Scan for the cell matching the given text and deliver its [X, Y] coordinate at center. 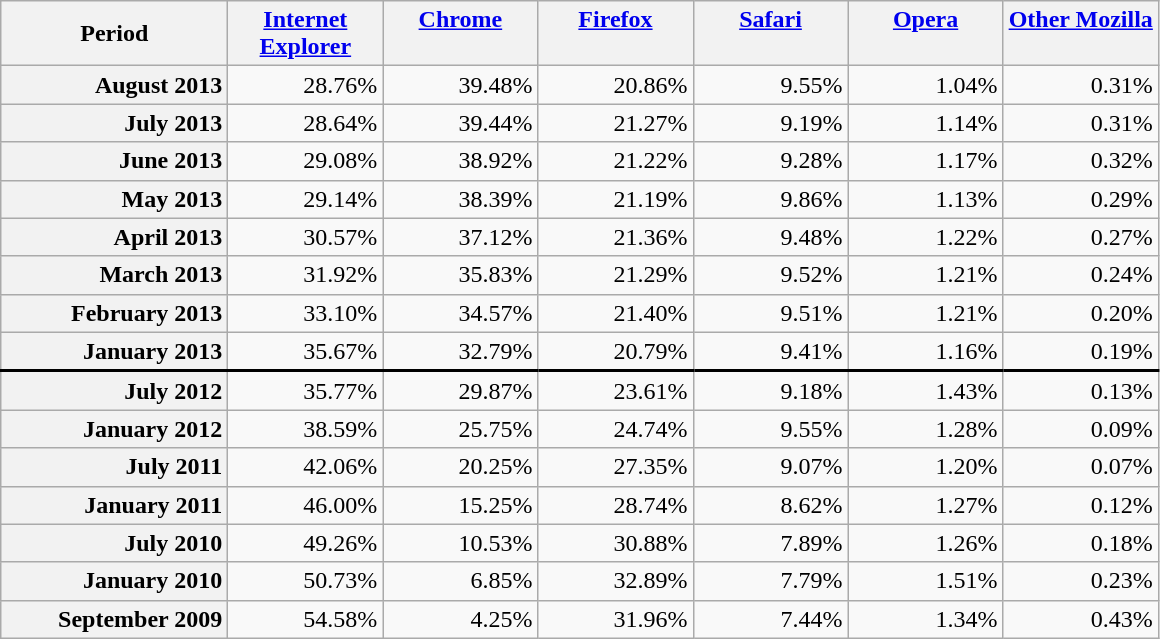
49.26% [306, 543]
28.74% [616, 505]
10.53% [460, 543]
25.75% [460, 429]
37.12% [460, 237]
21.27% [616, 123]
1.04% [926, 85]
0.19% [1080, 352]
January 2012 [114, 429]
9.86% [770, 199]
September 2009 [114, 619]
January 2013 [114, 352]
0.27% [1080, 237]
20.86% [616, 85]
0.29% [1080, 199]
20.79% [616, 352]
1.20% [926, 467]
January 2011 [114, 505]
Opera [926, 34]
1.28% [926, 429]
29.08% [306, 161]
21.36% [616, 237]
21.19% [616, 199]
38.39% [460, 199]
0.32% [1080, 161]
28.64% [306, 123]
6.85% [460, 581]
27.35% [616, 467]
0.09% [1080, 429]
Safari [770, 34]
42.06% [306, 467]
9.28% [770, 161]
32.79% [460, 352]
Chrome [460, 34]
9.18% [770, 390]
April 2013 [114, 237]
24.74% [616, 429]
35.67% [306, 352]
1.27% [926, 505]
June 2013 [114, 161]
9.07% [770, 467]
1.22% [926, 237]
January 2010 [114, 581]
4.25% [460, 619]
0.23% [1080, 581]
9.52% [770, 275]
Period [114, 34]
38.92% [460, 161]
30.57% [306, 237]
29.87% [460, 390]
50.73% [306, 581]
July 2010 [114, 543]
9.51% [770, 313]
35.77% [306, 390]
7.89% [770, 543]
0.20% [1080, 313]
9.41% [770, 352]
1.26% [926, 543]
Other Mozilla [1080, 34]
20.25% [460, 467]
21.22% [616, 161]
21.29% [616, 275]
1.51% [926, 581]
8.62% [770, 505]
39.48% [460, 85]
39.44% [460, 123]
30.88% [616, 543]
33.10% [306, 313]
August 2013 [114, 85]
1.17% [926, 161]
15.25% [460, 505]
0.18% [1080, 543]
9.48% [770, 237]
July 2011 [114, 467]
21.40% [616, 313]
0.12% [1080, 505]
54.58% [306, 619]
March 2013 [114, 275]
0.24% [1080, 275]
February 2013 [114, 313]
7.79% [770, 581]
InternetExplorer [306, 34]
1.14% [926, 123]
23.61% [616, 390]
July 2013 [114, 123]
31.96% [616, 619]
1.16% [926, 352]
0.43% [1080, 619]
7.44% [770, 619]
1.13% [926, 199]
38.59% [306, 429]
34.57% [460, 313]
0.13% [1080, 390]
46.00% [306, 505]
28.76% [306, 85]
July 2012 [114, 390]
1.34% [926, 619]
1.43% [926, 390]
35.83% [460, 275]
32.89% [616, 581]
May 2013 [114, 199]
9.19% [770, 123]
29.14% [306, 199]
Firefox [616, 34]
31.92% [306, 275]
0.07% [1080, 467]
